Determine the (x, y) coordinate at the center of the cell enclosing the given text.  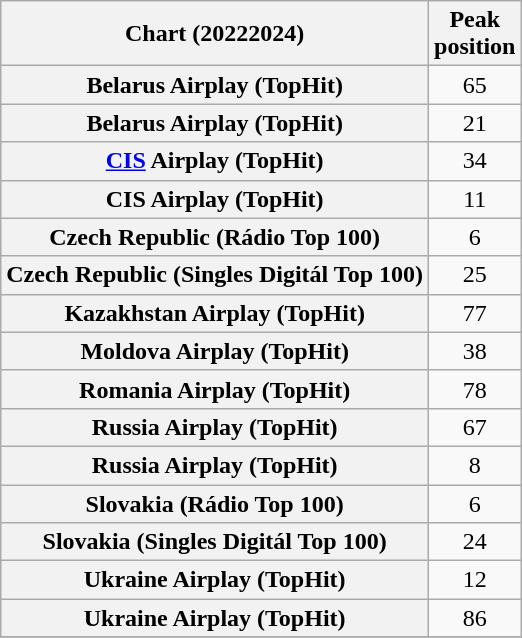
Kazakhstan Airplay (TopHit) (215, 313)
77 (475, 313)
86 (475, 618)
65 (475, 85)
Slovakia (Rádio Top 100) (215, 503)
12 (475, 580)
34 (475, 161)
24 (475, 542)
Chart (20222024) (215, 34)
38 (475, 351)
25 (475, 275)
Czech Republic (Rádio Top 100) (215, 237)
Moldova Airplay (TopHit) (215, 351)
Czech Republic (Singles Digitál Top 100) (215, 275)
Slovakia (Singles Digitál Top 100) (215, 542)
Peakposition (475, 34)
11 (475, 199)
67 (475, 427)
Romania Airplay (TopHit) (215, 389)
21 (475, 123)
8 (475, 465)
78 (475, 389)
